Extract the [X, Y] coordinate from the center of the cell holding the provided text.  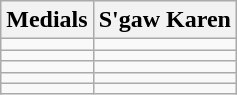
S'gaw Karen [164, 20]
Medials [47, 20]
